Scan for the cell matching the given text and deliver its [X, Y] coordinate at center. 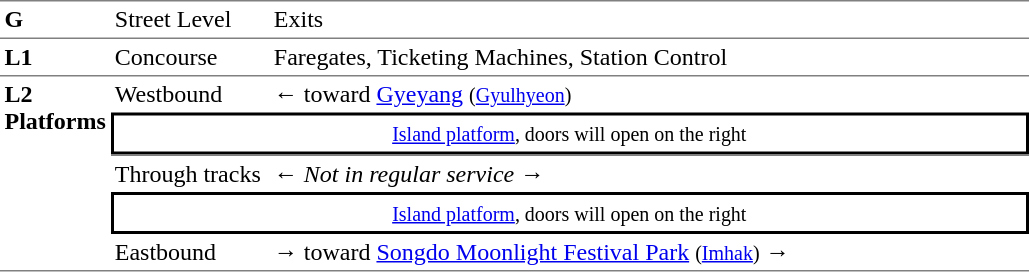
G [55, 20]
Exits [648, 20]
← toward Gyeyang (Gyulhyeon) [648, 94]
→ toward Songdo Moonlight Festival Park (Imhak) → [648, 253]
Concourse [190, 57]
Through tracks [190, 173]
Faregates, Ticketing Machines, Station Control [648, 57]
Street Level [190, 20]
Westbound [190, 94]
← Not in regular service → [648, 173]
L2Platforms [55, 173]
Eastbound [190, 253]
L1 [55, 57]
